Find where the given text appears and provide that cell's center as [x, y] coordinate. 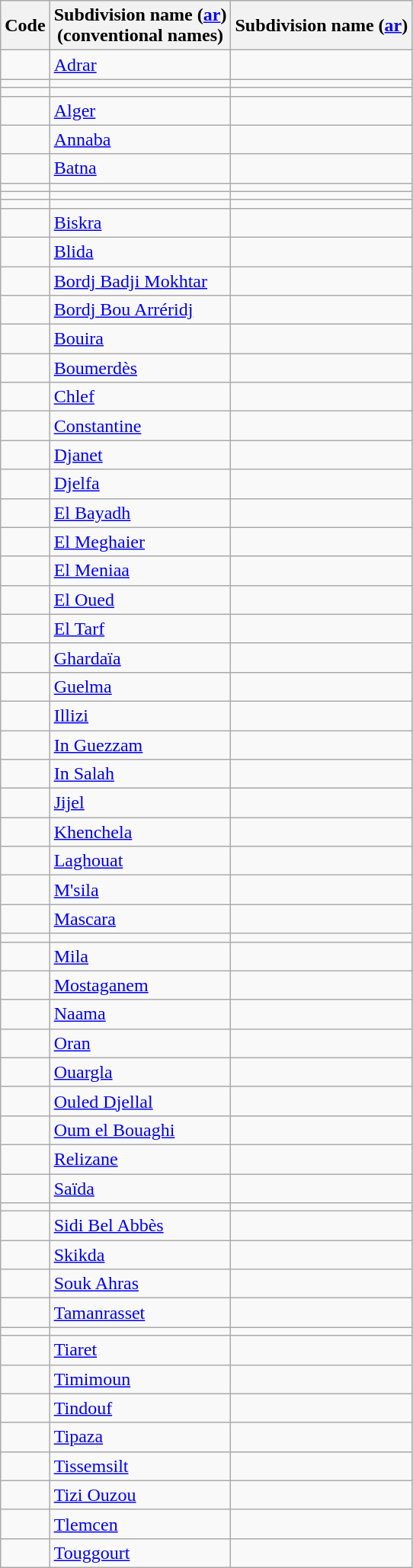
Tamanrasset [140, 1313]
Tiaret [140, 1350]
Touggourt [140, 1553]
Khenchela [140, 832]
Chlef [140, 397]
Guelma [140, 686]
Mostaganem [140, 985]
Illizi [140, 715]
Bouira [140, 339]
Alger [140, 110]
Tlemcen [140, 1524]
Naama [140, 1014]
Mascara [140, 919]
Saïda [140, 1188]
Boumerdès [140, 368]
Djanet [140, 455]
Tissemsilt [140, 1466]
Oran [140, 1043]
Bordj Bou Arréridj [140, 310]
Subdivision name (ar)(conventional names) [140, 26]
Tindouf [140, 1408]
Mila [140, 956]
Ouled Djellal [140, 1101]
Biskra [140, 222]
M'sila [140, 890]
Tipaza [140, 1437]
Souk Ahras [140, 1284]
Djelfa [140, 484]
El Tarf [140, 629]
Annaba [140, 139]
Timimoun [140, 1379]
Adrar [140, 65]
Ouargla [140, 1072]
El Bayadh [140, 513]
Jijel [140, 803]
Tizi Ouzou [140, 1495]
Ghardaïa [140, 658]
Bordj Badji Mokhtar [140, 281]
In Salah [140, 774]
Blida [140, 251]
El Oued [140, 600]
El Meniaa [140, 571]
Batna [140, 168]
Code [25, 26]
Skikda [140, 1255]
Oum el Bouaghi [140, 1130]
In Guezzam [140, 744]
Constantine [140, 426]
Relizane [140, 1159]
Subdivision name (ar) [322, 26]
Sidi Bel Abbès [140, 1226]
El Meghaier [140, 542]
Laghouat [140, 861]
